Scan for the cell matching the given text and deliver its [x, y] coordinate at center. 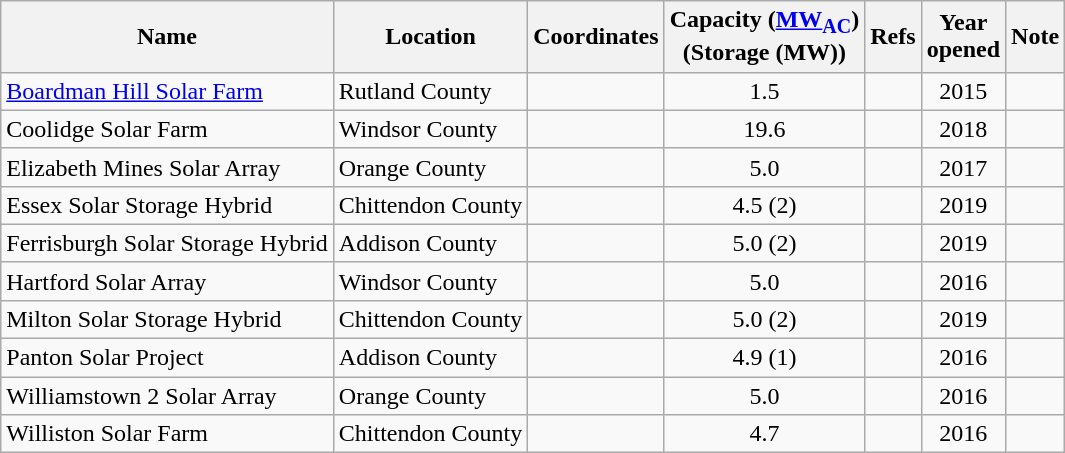
Yearopened [963, 36]
Note [1036, 36]
4.7 [764, 434]
Boardman Hill Solar Farm [168, 91]
Coordinates [596, 36]
2015 [963, 91]
19.6 [764, 129]
1.5 [764, 91]
Rutland County [430, 91]
Capacity (MWAC)(Storage (MW)) [764, 36]
2018 [963, 129]
2017 [963, 167]
Milton Solar Storage Hybrid [168, 319]
Panton Solar Project [168, 358]
Ferrisburgh Solar Storage Hybrid [168, 243]
Williamstown 2 Solar Array [168, 396]
Name [168, 36]
Williston Solar Farm [168, 434]
Elizabeth Mines Solar Array [168, 167]
Hartford Solar Array [168, 281]
Essex Solar Storage Hybrid [168, 205]
4.5 (2) [764, 205]
Refs [893, 36]
4.9 (1) [764, 358]
Location [430, 36]
Coolidge Solar Farm [168, 129]
